Provide the (x, y) coordinate of the cell's center where the given text is located.  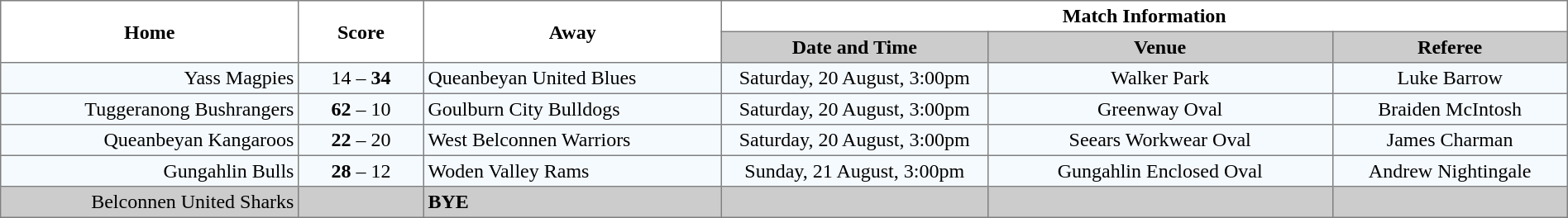
Queanbeyan United Blues (572, 78)
Venue (1159, 47)
Date and Time (854, 47)
Gungahlin Bulls (150, 171)
Greenway Oval (1159, 109)
Walker Park (1159, 78)
Away (572, 31)
Sunday, 21 August, 3:00pm (854, 171)
Referee (1450, 47)
28 – 12 (361, 171)
Queanbeyan Kangaroos (150, 140)
Goulburn City Bulldogs (572, 109)
Belconnen United Sharks (150, 202)
BYE (572, 202)
James Charman (1450, 140)
Match Information (1145, 17)
Gungahlin Enclosed Oval (1159, 171)
Andrew Nightingale (1450, 171)
Woden Valley Rams (572, 171)
22 – 20 (361, 140)
Braiden McIntosh (1450, 109)
Score (361, 31)
Luke Barrow (1450, 78)
Home (150, 31)
West Belconnen Warriors (572, 140)
62 – 10 (361, 109)
14 – 34 (361, 78)
Tuggeranong Bushrangers (150, 109)
Yass Magpies (150, 78)
Seears Workwear Oval (1159, 140)
